Output the [X, Y] coordinate of the center of the cell containing the given text.  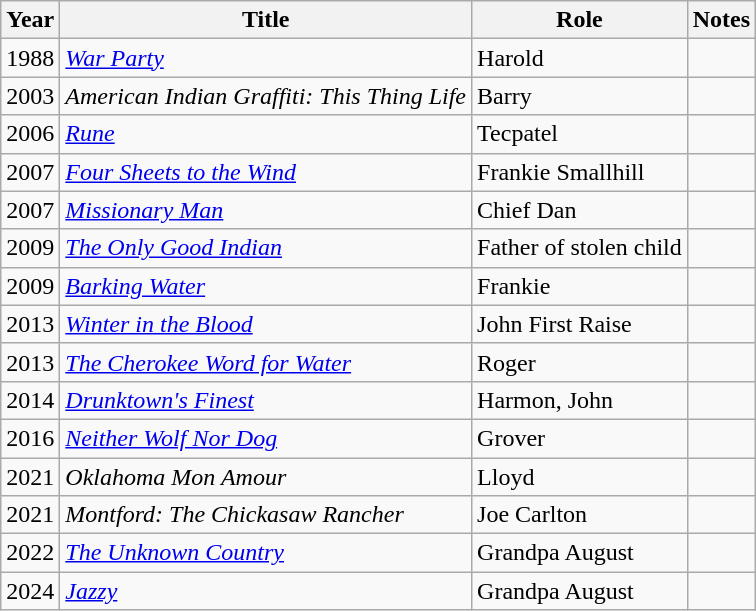
Frankie [580, 286]
Father of stolen child [580, 248]
American Indian Graffiti: This Thing Life [266, 96]
Notes [721, 20]
Neither Wolf Nor Dog [266, 438]
The Cherokee Word for Water [266, 362]
The Only Good Indian [266, 248]
The Unknown Country [266, 553]
Drunktown's Finest [266, 400]
Title [266, 20]
Tecpatel [580, 134]
Jazzy [266, 591]
Grover [580, 438]
Oklahoma Mon Amour [266, 477]
2016 [30, 438]
Roger [580, 362]
Barry [580, 96]
2006 [30, 134]
2003 [30, 96]
2022 [30, 553]
Role [580, 20]
2014 [30, 400]
Harmon, John [580, 400]
Harold [580, 58]
John First Raise [580, 324]
Year [30, 20]
1988 [30, 58]
Four Sheets to the Wind [266, 172]
Joe Carlton [580, 515]
Chief Dan [580, 210]
Frankie Smallhill [580, 172]
Winter in the Blood [266, 324]
2024 [30, 591]
Montford: The Chickasaw Rancher [266, 515]
Rune [266, 134]
Lloyd [580, 477]
War Party [266, 58]
Missionary Man [266, 210]
Barking Water [266, 286]
